Identify which cell holds the provided text, then report its [x, y] central coordinate. 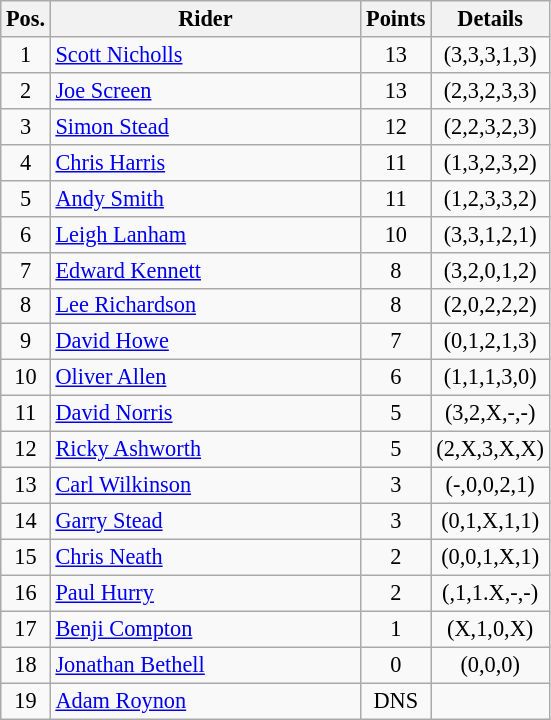
(0,1,2,1,3) [490, 342]
David Norris [205, 414]
17 [26, 629]
Chris Neath [205, 557]
(1,3,2,3,2) [490, 162]
(3,2,X,-,-) [490, 414]
Ricky Ashworth [205, 450]
(X,1,0,X) [490, 629]
Points [396, 19]
(0,1,X,1,1) [490, 521]
Paul Hurry [205, 593]
(3,3,1,2,1) [490, 234]
Andy Smith [205, 198]
Garry Stead [205, 521]
(1,1,1,3,0) [490, 378]
9 [26, 342]
(3,2,0,1,2) [490, 270]
0 [396, 665]
Jonathan Bethell [205, 665]
14 [26, 521]
(1,2,3,3,2) [490, 198]
(-,0,0,2,1) [490, 485]
15 [26, 557]
Scott Nicholls [205, 55]
Lee Richardson [205, 306]
(2,0,2,2,2) [490, 306]
19 [26, 701]
Carl Wilkinson [205, 485]
Benji Compton [205, 629]
David Howe [205, 342]
(2,X,3,X,X) [490, 450]
Details [490, 19]
(2,3,2,3,3) [490, 90]
(,1,1.X,-,-) [490, 593]
Pos. [26, 19]
(0,0,1,X,1) [490, 557]
Rider [205, 19]
18 [26, 665]
Edward Kennett [205, 270]
Leigh Lanham [205, 234]
(0,0,0) [490, 665]
Oliver Allen [205, 378]
(2,2,3,2,3) [490, 126]
Adam Roynon [205, 701]
(3,3,3,1,3) [490, 55]
Simon Stead [205, 126]
16 [26, 593]
Chris Harris [205, 162]
Joe Screen [205, 90]
DNS [396, 701]
4 [26, 162]
